Provide the [x, y] coordinate of the cell's center where the given text is located.  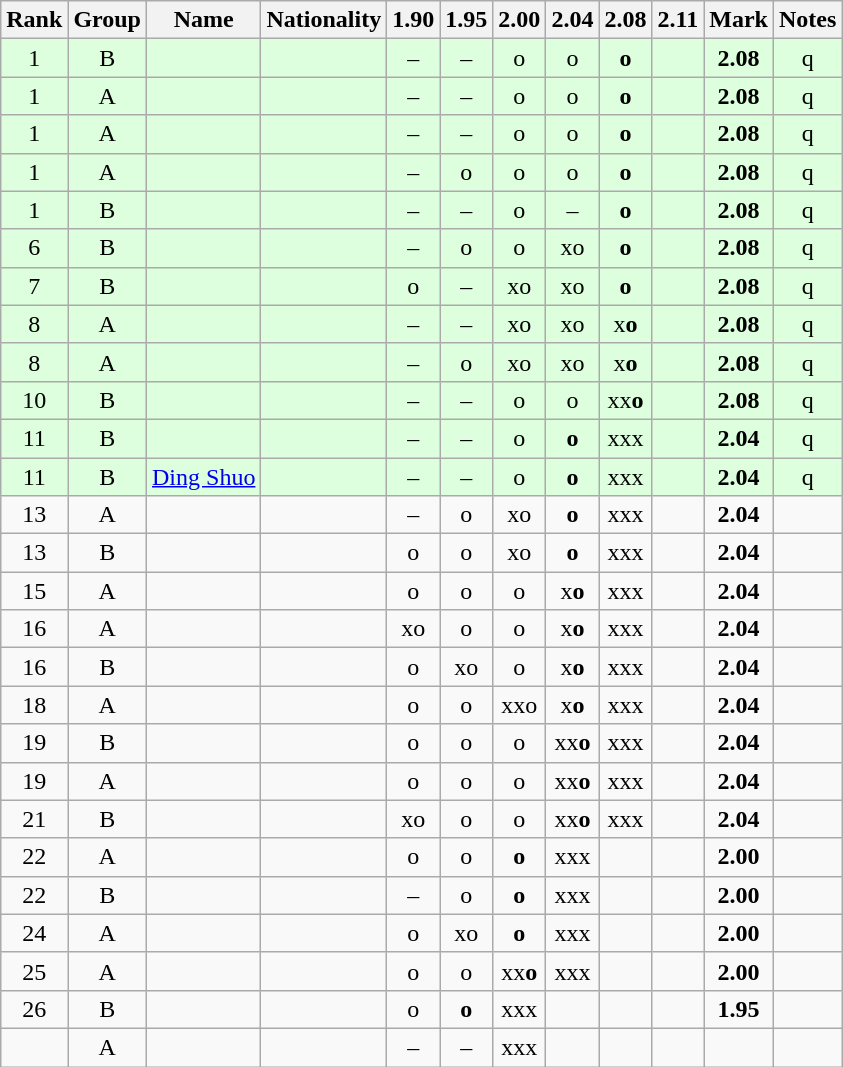
Notes [807, 20]
15 [34, 591]
Nationality [324, 20]
Ding Shuo [204, 477]
1.90 [414, 20]
6 [34, 248]
7 [34, 286]
21 [34, 819]
24 [34, 933]
2.11 [678, 20]
Group [108, 20]
Name [204, 20]
26 [34, 1009]
18 [34, 705]
Mark [739, 20]
Rank [34, 20]
10 [34, 400]
25 [34, 971]
